From the cell containing the given text, extract its center point as (X, Y) coordinate. 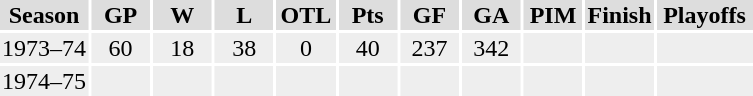
Finish (619, 15)
1974–75 (44, 81)
Playoffs (705, 15)
W (182, 15)
Pts (368, 15)
OTL (306, 15)
GP (120, 15)
60 (120, 48)
L (244, 15)
18 (182, 48)
GF (430, 15)
237 (430, 48)
38 (244, 48)
Season (44, 15)
1973–74 (44, 48)
0 (306, 48)
342 (492, 48)
PIM (554, 15)
GA (492, 15)
40 (368, 48)
